Return (X, Y) of the center of cell containing provided text 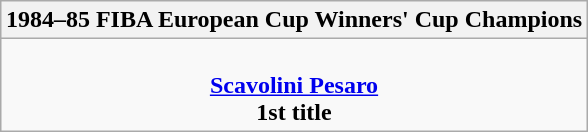
1984–85 FIBA European Cup Winners' Cup Champions (294, 20)
Scavolini Pesaro 1st title (294, 85)
